Return the [x, y] coordinate for the center point of the cell that contains the specified text.  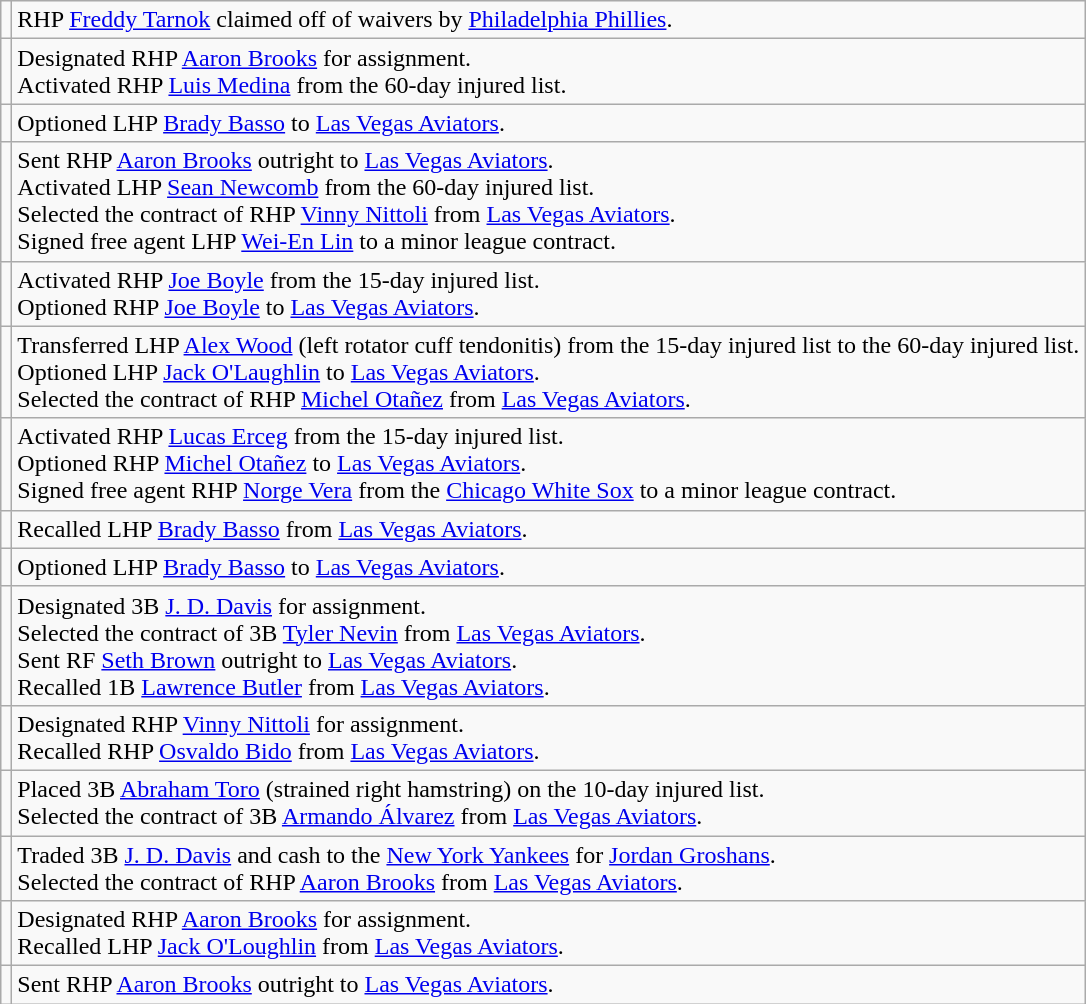
Designated RHP Aaron Brooks for assignment. Activated RHP Luis Medina from the 60-day injured list. [548, 72]
Placed 3B Abraham Toro (strained right hamstring) on the 10-day injured list. Selected the contract of 3B Armando Álvarez from Las Vegas Aviators. [548, 802]
Designated RHP Aaron Brooks for assignment. Recalled LHP Jack O'Loughlin from Las Vegas Aviators. [548, 934]
Recalled LHP Brady Basso from Las Vegas Aviators. [548, 529]
Traded 3B J. D. Davis and cash to the New York Yankees for Jordan Groshans. Selected the contract of RHP Aaron Brooks from Las Vegas Aviators. [548, 868]
RHP Freddy Tarnok claimed off of waivers by Philadelphia Phillies. [548, 20]
Designated RHP Vinny Nittoli for assignment. Recalled RHP Osvaldo Bido from Las Vegas Aviators. [548, 738]
Sent RHP Aaron Brooks outright to Las Vegas Aviators. [548, 985]
Activated RHP Joe Boyle from the 15-day injured list. Optioned RHP Joe Boyle to Las Vegas Aviators. [548, 294]
